Find where the given text appears and provide that cell's center as (X, Y) coordinate. 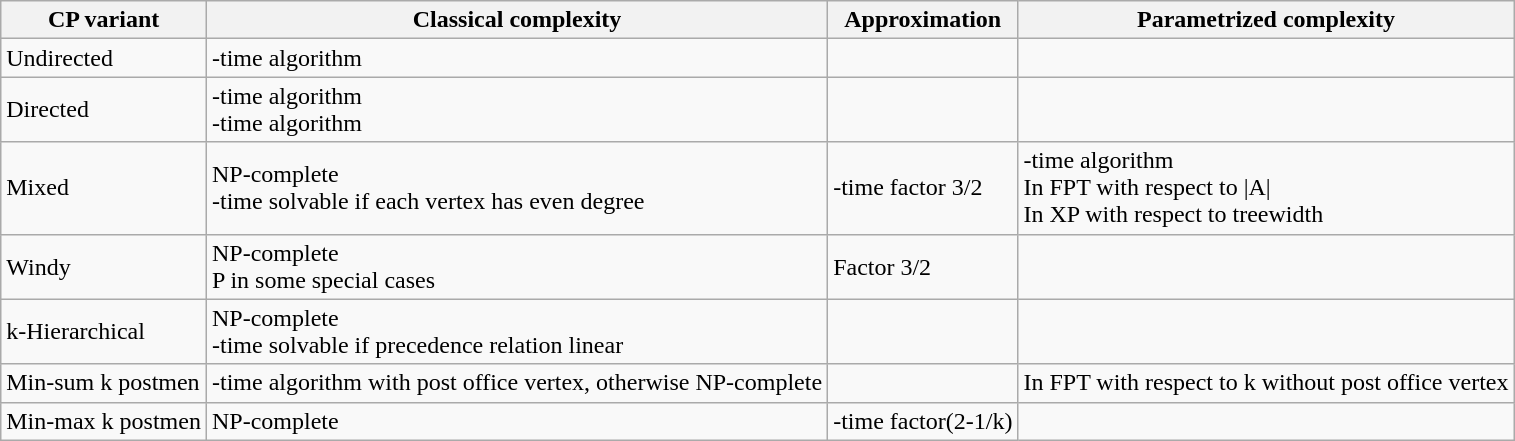
Min-max k postmen (104, 421)
-time factor 3/2 (923, 188)
-time algorithm (516, 58)
Undirected (104, 58)
In FPT with respect to k without post office vertex (1266, 383)
Factor 3/2 (923, 266)
k-Hierarchical (104, 332)
Classical complexity (516, 20)
Mixed (104, 188)
-time algorithm-time algorithm (516, 110)
NP-complete-time solvable if each vertex has even degree (516, 188)
Approximation (923, 20)
NP-complete (516, 421)
CP variant (104, 20)
Windy (104, 266)
NP-complete-time solvable if precedence relation linear (516, 332)
-time factor(2-1/k) (923, 421)
-time algorithm with post office vertex, otherwise NP-complete (516, 383)
NP-completeP in some special cases (516, 266)
-time algorithmIn FPT with respect to |A|In XP with respect to treewidth (1266, 188)
Directed (104, 110)
Parametrized complexity (1266, 20)
Min-sum k postmen (104, 383)
